Find where the given text appears and provide that cell's center as (X, Y) coordinate. 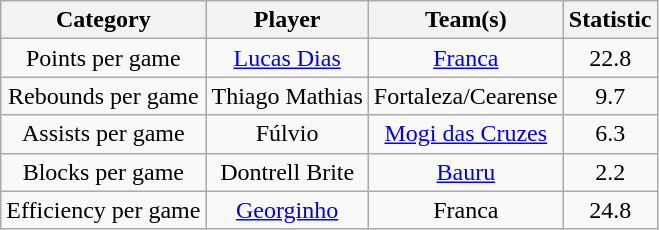
Fúlvio (287, 134)
Fortaleza/Cearense (466, 96)
6.3 (610, 134)
Statistic (610, 20)
22.8 (610, 58)
Player (287, 20)
Assists per game (104, 134)
2.2 (610, 172)
Points per game (104, 58)
Blocks per game (104, 172)
Georginho (287, 210)
24.8 (610, 210)
Team(s) (466, 20)
Dontrell Brite (287, 172)
Rebounds per game (104, 96)
9.7 (610, 96)
Thiago Mathias (287, 96)
Efficiency per game (104, 210)
Bauru (466, 172)
Mogi das Cruzes (466, 134)
Category (104, 20)
Lucas Dias (287, 58)
